Detect which cell encompasses the target text, then output its (x, y) center coordinate. 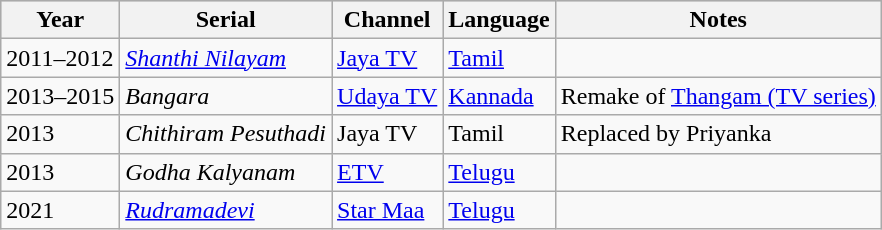
Replaced by Priyanka (718, 134)
2011–2012 (60, 58)
Serial (226, 20)
Udaya TV (388, 96)
Remake of Thangam (TV series) (718, 96)
Godha Kalyanam (226, 172)
Star Maa (388, 210)
2021 (60, 210)
2013–2015 (60, 96)
Rudramadevi (226, 210)
Shanthi Nilayam (226, 58)
Year (60, 20)
Kannada (499, 96)
Language (499, 20)
Notes (718, 20)
Chithiram Pesuthadi (226, 134)
Bangara (226, 96)
Channel (388, 20)
ETV (388, 172)
